Return [X, Y] of the center of cell containing provided text 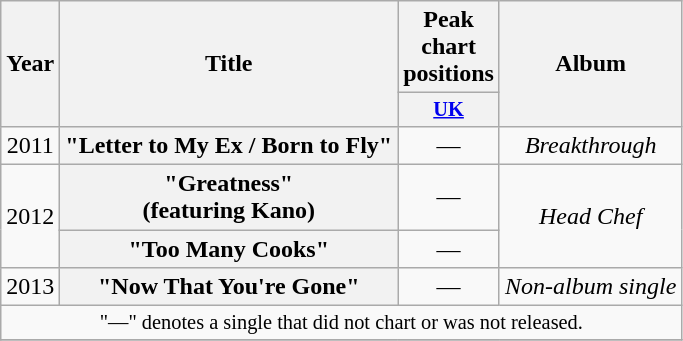
2012 [30, 216]
UK [449, 110]
"Letter to My Ex / Born to Fly" [229, 145]
"Too Many Cooks" [229, 249]
Year [30, 64]
Album [590, 64]
"—" denotes a single that did not chart or was not released. [342, 323]
2011 [30, 145]
Head Chef [590, 216]
Peak chart positions [449, 47]
Non-album single [590, 287]
"Greatness"(featuring Kano) [229, 198]
Title [229, 64]
2013 [30, 287]
"Now That You're Gone" [229, 287]
Breakthrough [590, 145]
